Scan for the cell matching the given text and deliver its (x, y) coordinate at center. 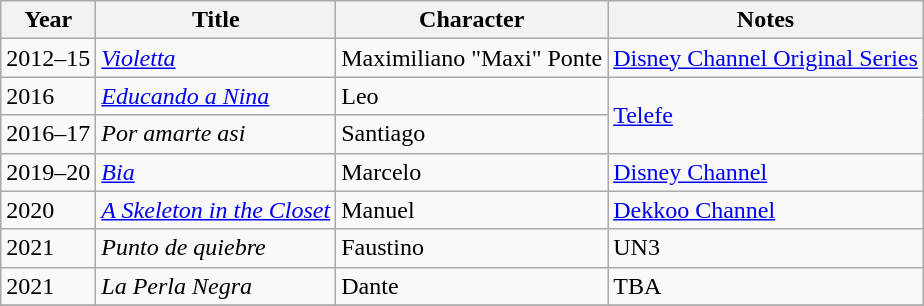
Dante (472, 286)
2012–15 (48, 58)
TBA (766, 286)
Disney Channel Original Series (766, 58)
Bia (216, 172)
Dekkoo Channel (766, 210)
2016 (48, 96)
Disney Channel (766, 172)
Por amarte asi (216, 134)
UN3 (766, 248)
2019–20 (48, 172)
Maximiliano "Maxi" Ponte (472, 58)
Character (472, 20)
Santiago (472, 134)
2016–17 (48, 134)
2020 (48, 210)
A Skeleton in the Closet (216, 210)
Manuel (472, 210)
Title (216, 20)
La Perla Negra (216, 286)
Year (48, 20)
Violetta (216, 58)
Notes (766, 20)
Punto de quiebre (216, 248)
Leo (472, 96)
Telefe (766, 115)
Marcelo (472, 172)
Educando a Nina (216, 96)
Faustino (472, 248)
